Search for the cell housing the specified text and yield its [x, y] center coordinate. 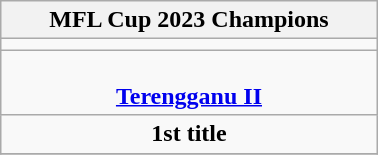
1st title [189, 134]
MFL Cup 2023 Champions [189, 20]
Terengganu II [189, 82]
